For the text-containing cell, return its midpoint in [X, Y] coordinate format. 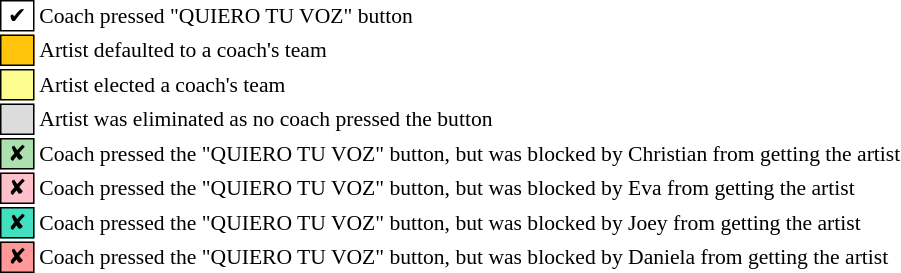
✔ [18, 16]
